Locate the cell with the specified text and output its (x, y) center coordinate. 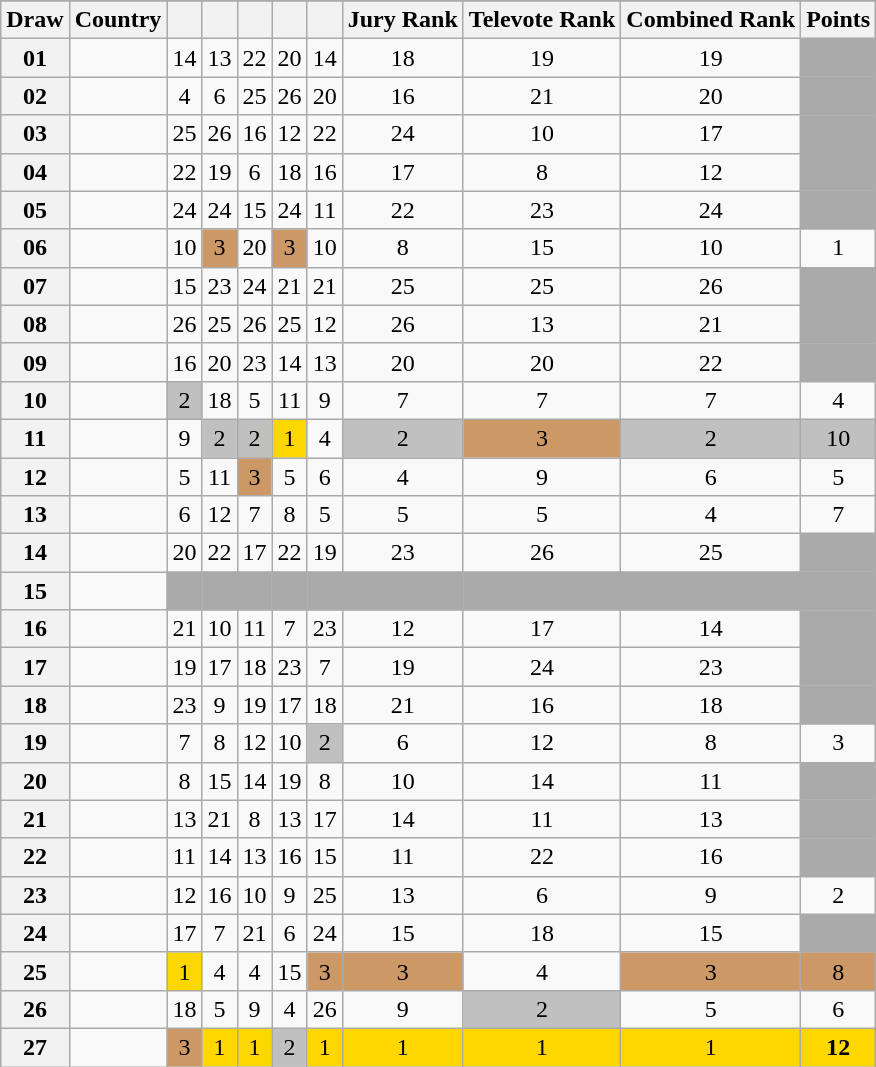
Points (838, 20)
07 (35, 286)
04 (35, 172)
27 (35, 1047)
Combined Rank (711, 20)
Televote Rank (542, 20)
03 (35, 134)
Jury Rank (402, 20)
09 (35, 362)
Country (118, 20)
01 (35, 58)
Draw (35, 20)
05 (35, 210)
02 (35, 96)
08 (35, 324)
06 (35, 248)
